Extract the (x, y) coordinate from the center of the cell holding the provided text.  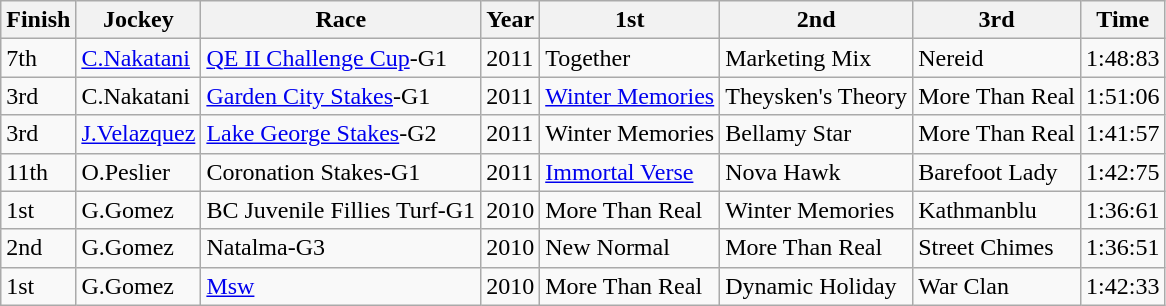
Natalma-G3 (341, 248)
Barefoot Lady (997, 172)
1:36:61 (1123, 210)
BC Juvenile Fillies Turf-G1 (341, 210)
Race (341, 20)
Street Chimes (997, 248)
Theysken's Theory (816, 96)
7th (38, 58)
J.Velazquez (138, 134)
Kathmanblu (997, 210)
1:51:06 (1123, 96)
Nereid (997, 58)
O.Peslier (138, 172)
1:42:33 (1123, 286)
Immortal Verse (630, 172)
1:36:51 (1123, 248)
Msw (341, 286)
Time (1123, 20)
Garden City Stakes-G1 (341, 96)
Together (630, 58)
Coronation Stakes-G1 (341, 172)
Dynamic Holiday (816, 286)
Marketing Mix (816, 58)
1:48:83 (1123, 58)
11th (38, 172)
New Normal (630, 248)
Nova Hawk (816, 172)
Bellamy Star (816, 134)
Finish (38, 20)
Jockey (138, 20)
1:41:57 (1123, 134)
QE II Challenge Cup-G1 (341, 58)
Year (510, 20)
1:42:75 (1123, 172)
Lake George Stakes-G2 (341, 134)
War Clan (997, 286)
